From the cell containing the given text, extract its center point as [x, y] coordinate. 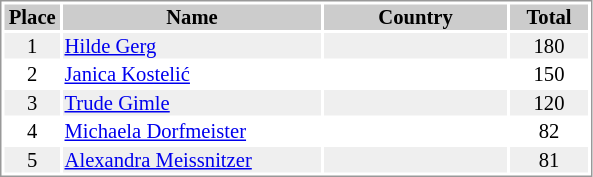
Trude Gimle [192, 103]
150 [549, 75]
Total [549, 17]
Name [192, 17]
Michaela Dorfmeister [192, 131]
120 [549, 103]
Place [32, 17]
Janica Kostelić [192, 75]
Hilde Gerg [192, 46]
2 [32, 75]
3 [32, 103]
81 [549, 160]
Country [416, 17]
180 [549, 46]
5 [32, 160]
82 [549, 131]
Alexandra Meissnitzer [192, 160]
4 [32, 131]
1 [32, 46]
